Return [x, y] of the center of cell containing provided text 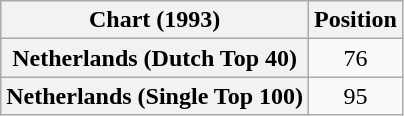
95 [356, 96]
Position [356, 20]
Netherlands (Single Top 100) [155, 96]
Chart (1993) [155, 20]
Netherlands (Dutch Top 40) [155, 58]
76 [356, 58]
